Provide the [X, Y] coordinate of the cell's center where the given text is located.  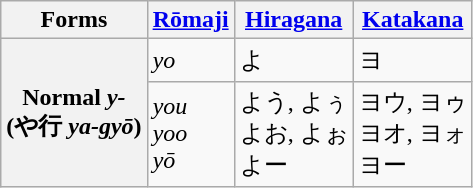
yo [190, 60]
youyooyō [190, 134]
Hiragana [294, 20]
Normal y-(や行 ya-gyō) [74, 113]
Rōmaji [190, 20]
よ [294, 60]
Katakana [412, 20]
Forms [74, 20]
ヨ [412, 60]
ヨウ, ヨゥヨオ, ヨォヨー [412, 134]
よう, よぅよお, よぉよー [294, 134]
